Determine the (X, Y) coordinate at the center of the cell enclosing the given text.  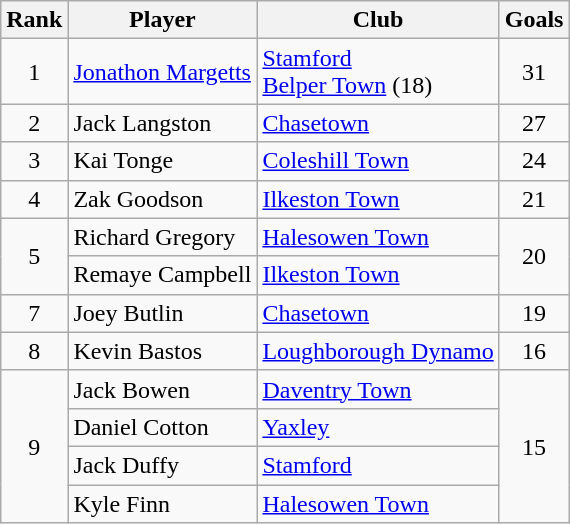
3 (34, 161)
8 (34, 351)
Coleshill Town (378, 161)
31 (534, 72)
16 (534, 351)
2 (34, 123)
Richard Gregory (162, 237)
19 (534, 313)
Jack Bowen (162, 389)
Stamford (378, 465)
Joey Butlin (162, 313)
15 (534, 446)
Kevin Bastos (162, 351)
Daventry Town (378, 389)
21 (534, 199)
Jonathon Margetts (162, 72)
Yaxley (378, 427)
Goals (534, 20)
1 (34, 72)
Zak Goodson (162, 199)
20 (534, 256)
Rank (34, 20)
9 (34, 446)
Daniel Cotton (162, 427)
Jack Langston (162, 123)
Remaye Campbell (162, 275)
Kai Tonge (162, 161)
Loughborough Dynamo (378, 351)
Club (378, 20)
Stamford Belper Town (18) (378, 72)
5 (34, 256)
Kyle Finn (162, 503)
Player (162, 20)
Jack Duffy (162, 465)
7 (34, 313)
24 (534, 161)
27 (534, 123)
4 (34, 199)
